Identify which cell holds the provided text, then report its (X, Y) central coordinate. 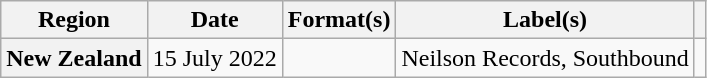
Neilson Records, Southbound (545, 58)
New Zealand (74, 58)
Format(s) (339, 20)
Label(s) (545, 20)
Region (74, 20)
15 July 2022 (214, 58)
Date (214, 20)
